Return the [X, Y] coordinate for the center point of the cell that contains the specified text.  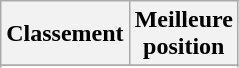
Meilleureposition [184, 34]
Classement [65, 34]
